Locate the cell with the specified text and output its [x, y] center coordinate. 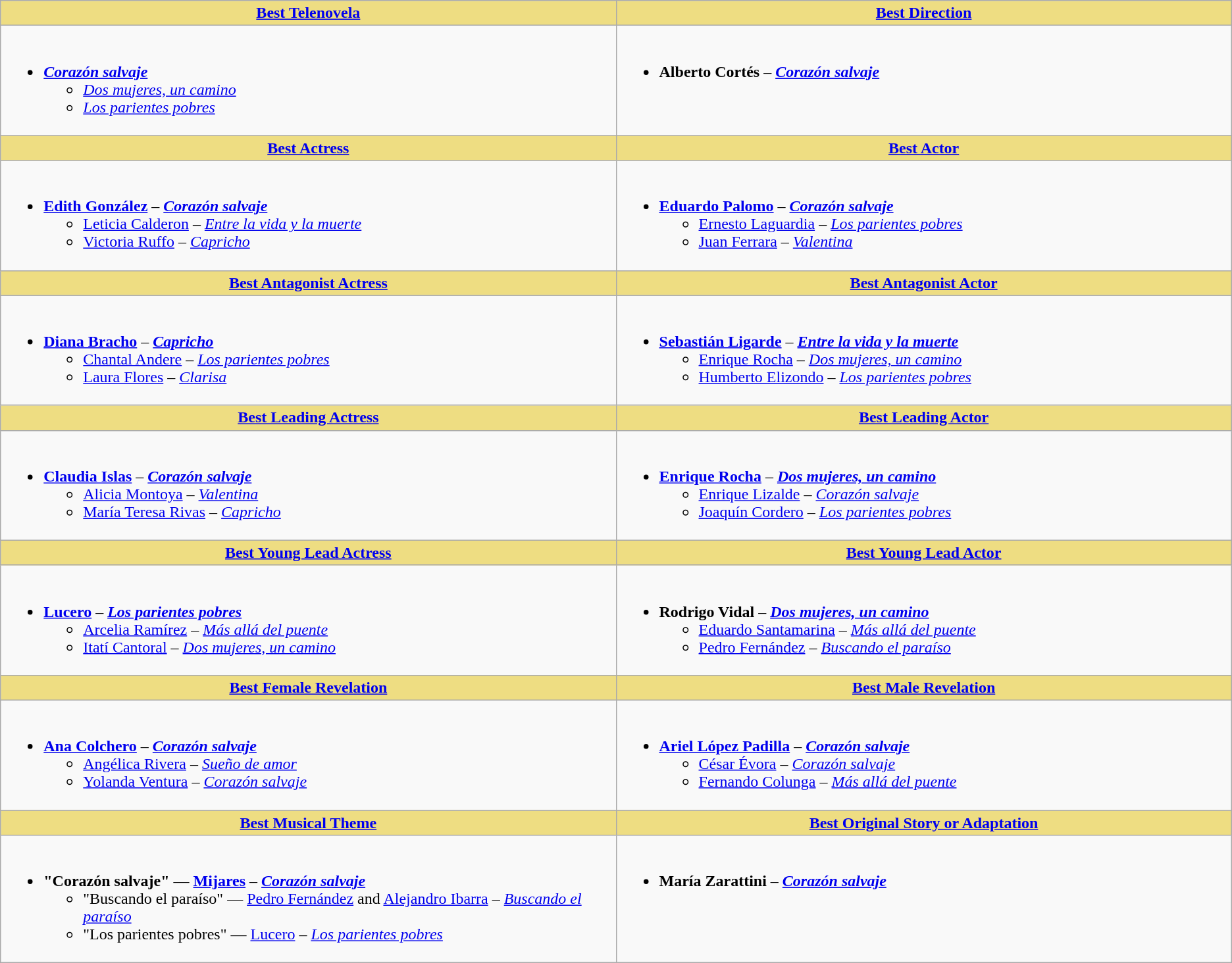
Claudia Islas – Corazón salvajeAlicia Montoya – ValentinaMaría Teresa Rivas – Capricho [308, 485]
Best Actor [924, 148]
Best Telenovela [308, 13]
Best Direction [924, 13]
Ariel López Padilla – Corazón salvajeCésar Évora – Corazón salvajeFernando Colunga – Más allá del puente [924, 755]
Best Young Lead Actress [308, 553]
Corazón salvajeDos mujeres, un caminoLos parientes pobres [308, 80]
Diana Bracho – CaprichoChantal Andere – Los parientes pobresLaura Flores – Clarisa [308, 350]
María Zarattini – Corazón salvaje [924, 899]
Best Female Revelation [308, 687]
Best Actress [308, 148]
Lucero – Los parientes pobresArcelia Ramírez – Más allá del puenteItatí Cantoral – Dos mujeres, un camino [308, 620]
Best Male Revelation [924, 687]
Best Musical Theme [308, 823]
Best Original Story or Adaptation [924, 823]
Sebastián Ligarde – Entre la vida y la muerteEnrique Rocha – Dos mujeres, un caminoHumberto Elizondo – Los parientes pobres [924, 350]
Best Leading Actor [924, 418]
Edith González – Corazón salvajeLeticia Calderon – Entre la vida y la muerteVictoria Ruffo – Capricho [308, 216]
Ana Colchero – Corazón salvajeAngélica Rivera – Sueño de amorYolanda Ventura – Corazón salvaje [308, 755]
Enrique Rocha – Dos mujeres, un caminoEnrique Lizalde – Corazón salvajeJoaquín Cordero – Los parientes pobres [924, 485]
Rodrigo Vidal – Dos mujeres, un caminoEduardo Santamarina – Más allá del puentePedro Fernández – Buscando el paraíso [924, 620]
Alberto Cortés – Corazón salvaje [924, 80]
Best Young Lead Actor [924, 553]
Best Leading Actress [308, 418]
Best Antagonist Actress [308, 283]
Best Antagonist Actor [924, 283]
Eduardo Palomo – Corazón salvajeErnesto Laguardia – Los parientes pobresJuan Ferrara – Valentina [924, 216]
